Find where the given text appears and provide that cell's center as [X, Y] coordinate. 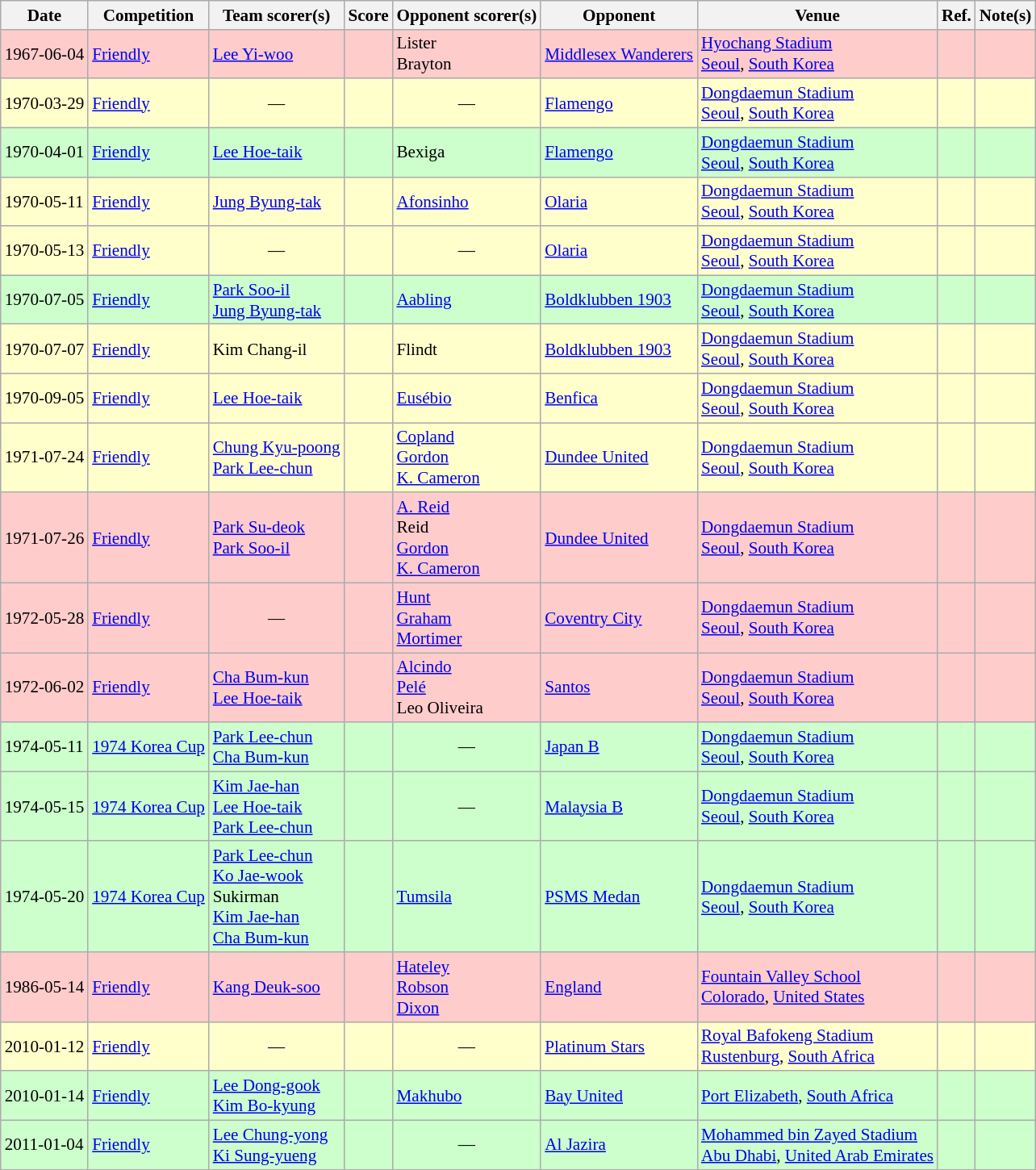
A. Reid Reid Gordon K. Cameron [467, 537]
1986-05-14 [44, 987]
Hyochang StadiumSeoul, South Korea [817, 53]
Coventry City [619, 617]
Chung Kyu-poong Park Lee-chun [277, 458]
Benfica [619, 399]
England [619, 987]
PSMS Medan [619, 896]
Makhubo [467, 1096]
Park Soo-il Jung Byung-tak [277, 300]
1971-07-24 [44, 458]
Lee Chung-yong Ki Sung-yueng [277, 1144]
Lee Yi-woo [277, 53]
Alcindo Pelé Leo Oliveira [467, 687]
Opponent [619, 15]
1970-09-05 [44, 399]
2010-01-12 [44, 1046]
1972-05-28 [44, 617]
Eusébio [467, 399]
Copland Gordon K. Cameron [467, 458]
Venue [817, 15]
Kim Jae-han Lee Hoe-taik Park Lee-chun [277, 806]
1970-07-07 [44, 349]
Note(s) [1005, 15]
Fountain Valley SchoolColorado, United States [817, 987]
Competition [148, 15]
1970-03-29 [44, 103]
Park Lee-chun Cha Bum-kun [277, 747]
Score [369, 15]
Opponent scorer(s) [467, 15]
Santos [619, 687]
Date [44, 15]
Malaysia B [619, 806]
Cha Bum-kun Lee Hoe-taik [277, 687]
Lee Dong-gook Kim Bo-kyung [277, 1096]
Bexiga [467, 152]
Royal Bafokeng StadiumRustenburg, South Africa [817, 1046]
1971-07-26 [44, 537]
Tumsila [467, 896]
Kang Deuk-soo [277, 987]
Park Lee-chun Ko Jae-wook Sukirman Kim Jae-han Cha Bum-kun [277, 896]
Bay United [619, 1096]
1974-05-15 [44, 806]
Flindt [467, 349]
1974-05-20 [44, 896]
2011-01-04 [44, 1144]
Al Jazira [619, 1144]
1970-07-05 [44, 300]
Mohammed bin Zayed StadiumAbu Dhabi, United Arab Emirates [817, 1144]
Platinum Stars [619, 1046]
Afonsinho [467, 202]
1970-05-13 [44, 250]
Hateley Robson Dixon [467, 987]
Lister Brayton [467, 53]
1974-05-11 [44, 747]
Kim Chang-il [277, 349]
1970-04-01 [44, 152]
Port Elizabeth, South Africa [817, 1096]
Japan B [619, 747]
Ref. [957, 15]
1970-05-11 [44, 202]
Jung Byung-tak [277, 202]
2010-01-14 [44, 1096]
Middlesex Wanderers [619, 53]
1972-06-02 [44, 687]
Aabling [467, 300]
Hunt Graham Mortimer [467, 617]
Park Su-deok Park Soo-il [277, 537]
1967-06-04 [44, 53]
Team scorer(s) [277, 15]
